Determine the (X, Y) coordinate at the center of the cell enclosing the given text.  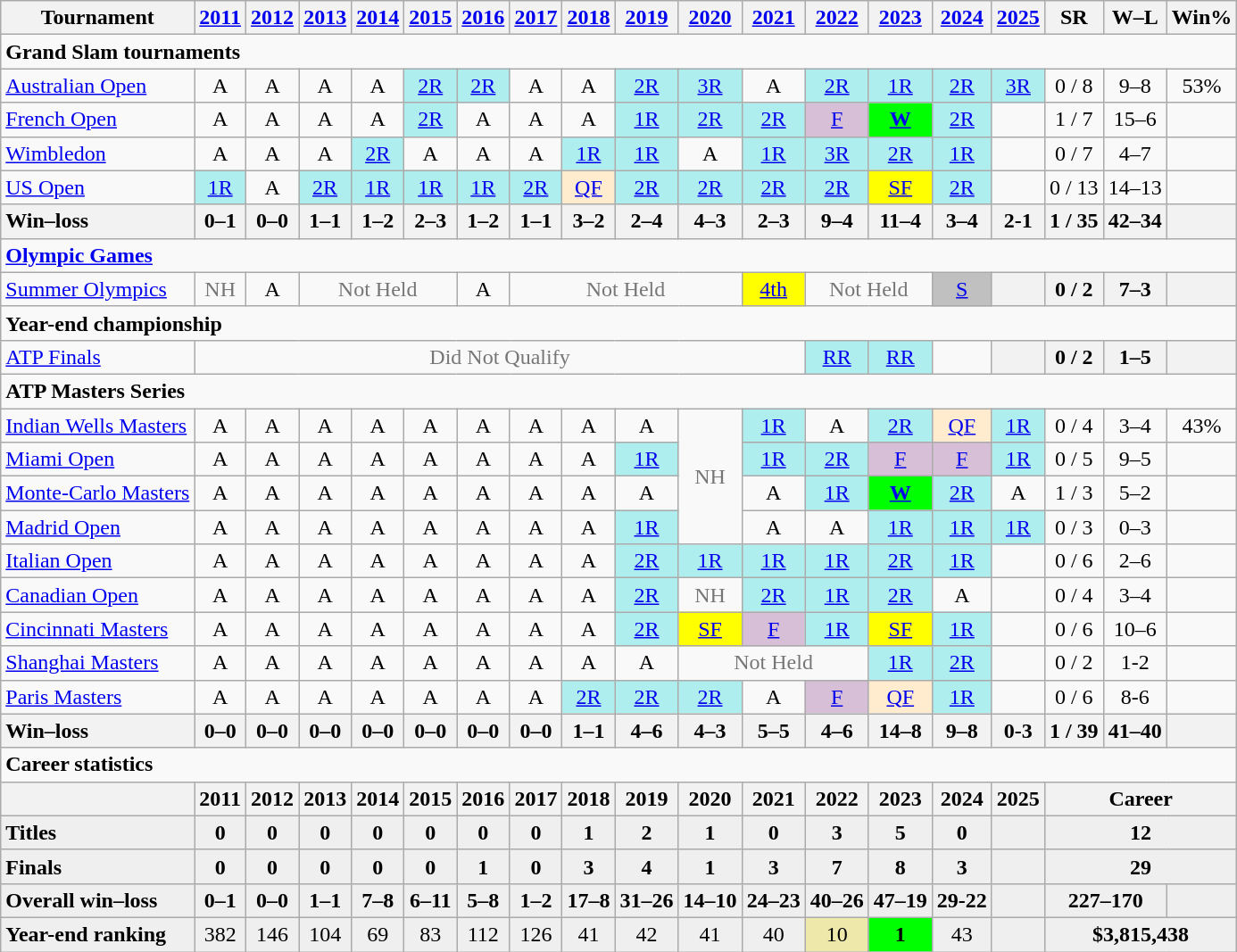
4 (646, 866)
Career (1141, 799)
1 / 3 (1074, 493)
French Open (98, 120)
Paris Masters (98, 697)
Titles (98, 832)
29 (1141, 866)
382 (220, 934)
227–170 (1105, 900)
4–7 (1135, 153)
1 / 35 (1074, 221)
5–8 (484, 900)
Canadian Open (98, 595)
6–11 (430, 900)
43% (1201, 426)
31–26 (646, 900)
Year-end championship (619, 323)
9–4 (837, 221)
0 / 3 (1074, 527)
Win% (1201, 18)
5–2 (1135, 493)
Grand Slam tournaments (619, 52)
8-6 (1135, 697)
29-22 (962, 900)
0 / 13 (1074, 187)
11–4 (900, 221)
9–5 (1135, 459)
2–6 (1135, 561)
7 (837, 866)
Shanghai Masters (98, 663)
Career statistics (619, 765)
7–3 (1135, 289)
2-1 (1017, 221)
0 / 7 (1074, 153)
10–6 (1135, 629)
146 (273, 934)
0-3 (1017, 731)
Overall win–loss (98, 900)
ATP Masters Series (619, 391)
42 (646, 934)
Monte-Carlo Masters (98, 493)
Cincinnati Masters (98, 629)
1 / 7 (1074, 120)
2 (646, 832)
5–5 (773, 731)
3–2 (589, 221)
W–L (1135, 18)
12 (1141, 832)
0–3 (1135, 527)
15–6 (1135, 120)
Summer Olympics (98, 289)
US Open (98, 187)
14–8 (900, 731)
ATP Finals (98, 357)
5 (900, 832)
112 (484, 934)
0 / 5 (1074, 459)
14–13 (1135, 187)
104 (325, 934)
Miami Open (98, 459)
Finals (98, 866)
Indian Wells Masters (98, 426)
1-2 (1135, 663)
7–8 (378, 900)
Olympic Games (619, 255)
Did Not Qualify (500, 357)
2–4 (646, 221)
Tournament (98, 18)
83 (430, 934)
0 / 8 (1074, 86)
Wimbledon (98, 153)
126 (535, 934)
69 (378, 934)
$3,815,438 (1141, 934)
8 (900, 866)
SR (1074, 18)
Madrid Open (98, 527)
Italian Open (98, 561)
S (962, 289)
47–19 (900, 900)
17–8 (589, 900)
24–23 (773, 900)
4th (773, 289)
40 (773, 934)
14–10 (710, 900)
1 / 39 (1074, 731)
53% (1201, 86)
10 (837, 934)
Australian Open (98, 86)
40–26 (837, 900)
1–5 (1135, 357)
43 (962, 934)
41–40 (1135, 731)
Year-end ranking (98, 934)
42–34 (1135, 221)
